Provide the (X, Y) coordinate of the cell's center where the given text is located.  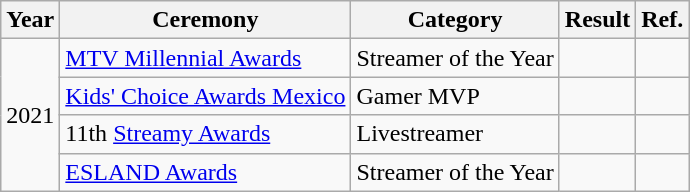
11th Streamy Awards (206, 134)
ESLAND Awards (206, 172)
2021 (30, 115)
Gamer MVP (455, 96)
Kids' Choice Awards Mexico (206, 96)
Category (455, 20)
Ref. (662, 20)
Result (597, 20)
Livestreamer (455, 134)
Year (30, 20)
MTV Millennial Awards (206, 58)
Ceremony (206, 20)
